Extract the [x, y] coordinate from the center of the cell holding the provided text.  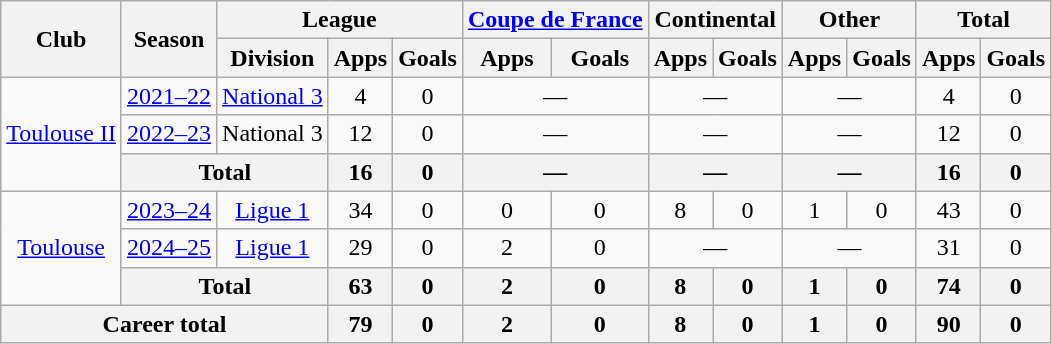
Other [849, 20]
90 [948, 324]
Continental [715, 20]
31 [948, 248]
Season [168, 39]
Division [273, 58]
2022–23 [168, 134]
Club [62, 39]
43 [948, 210]
2023–24 [168, 210]
Toulouse II [62, 134]
Career total [164, 324]
34 [360, 210]
29 [360, 248]
2024–25 [168, 248]
Toulouse [62, 248]
79 [360, 324]
2021–22 [168, 96]
Coupe de France [555, 20]
74 [948, 286]
63 [360, 286]
League [340, 20]
